Find where the given text appears and provide that cell's center as [X, Y] coordinate. 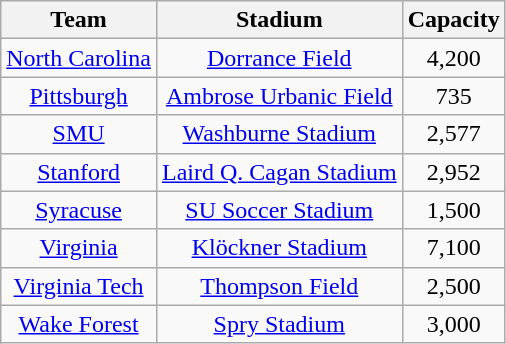
Capacity [454, 20]
Pittsburgh [79, 96]
Stanford [79, 172]
735 [454, 96]
Klöckner Stadium [279, 248]
1,500 [454, 210]
Wake Forest [79, 324]
Team [79, 20]
Thompson Field [279, 286]
SMU [79, 134]
Virginia Tech [79, 286]
Laird Q. Cagan Stadium [279, 172]
Spry Stadium [279, 324]
3,000 [454, 324]
Ambrose Urbanic Field [279, 96]
7,100 [454, 248]
North Carolina [79, 58]
Dorrance Field [279, 58]
4,200 [454, 58]
Syracuse [79, 210]
Washburne Stadium [279, 134]
SU Soccer Stadium [279, 210]
2,500 [454, 286]
2,952 [454, 172]
Stadium [279, 20]
Virginia [79, 248]
2,577 [454, 134]
